Return the (x, y) coordinate for the center point of the cell that contains the specified text.  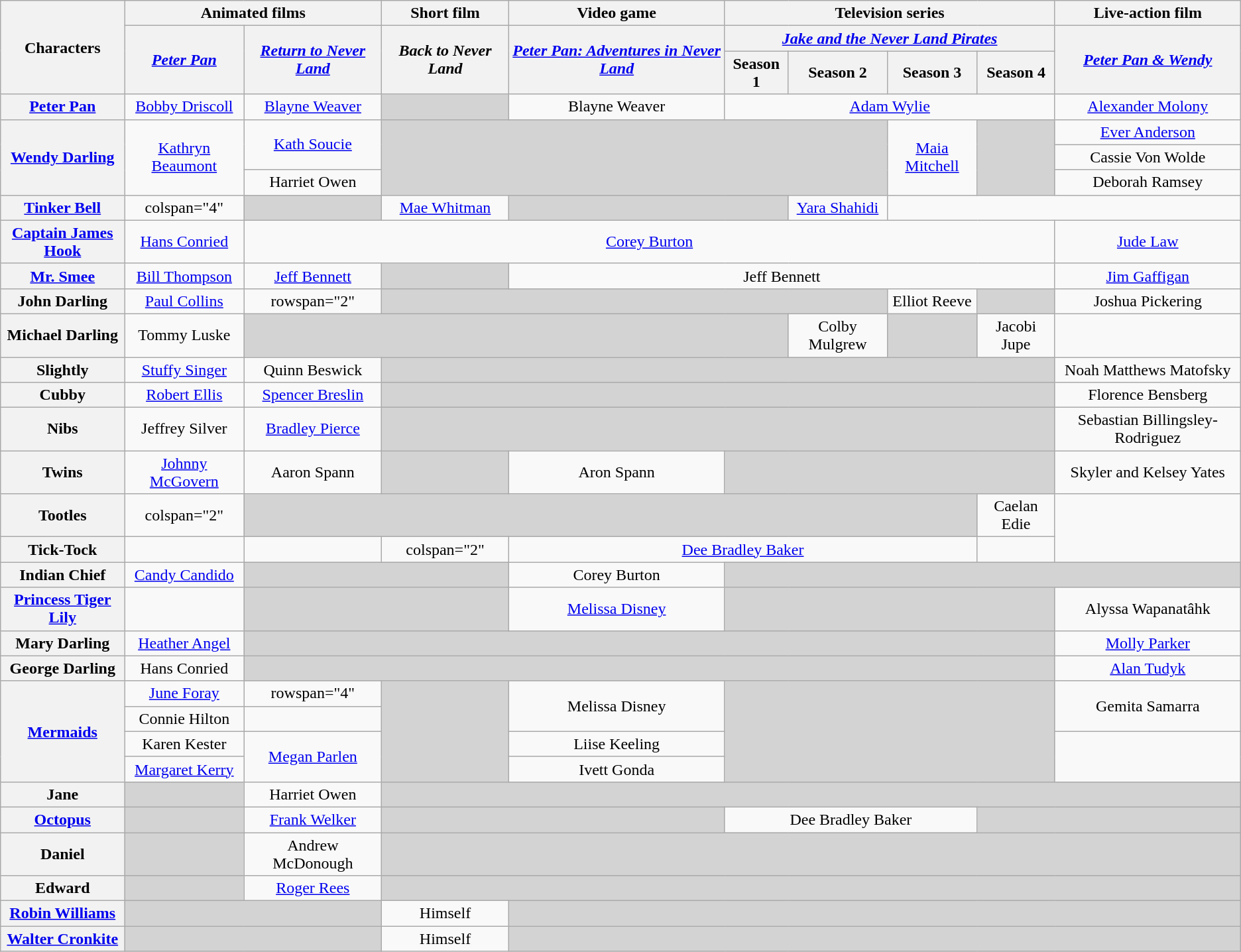
colspan="4" (184, 208)
Tinker Bell (62, 208)
Connie Hilton (184, 719)
Paul Collins (184, 301)
Walter Cronkite (62, 939)
Karen Kester (184, 744)
Peter Pan & Wendy (1148, 60)
Animated films (253, 13)
George Darling (62, 668)
Jeffrey Silver (184, 430)
Molly Parker (1148, 643)
Edward (62, 888)
Mae Whitman (445, 208)
Twins (62, 472)
Octopus (62, 819)
Daniel (62, 854)
Tick-Tock (62, 550)
Frank Welker (313, 819)
Florence Bensberg (1148, 395)
Robin Williams (62, 914)
Sebastian Billingsley-Rodriguez (1148, 430)
Ever Anderson (1148, 132)
Aron Spann (617, 472)
June Foray (184, 693)
Nibs (62, 430)
Live-action film (1148, 13)
Heather Angel (184, 643)
Television series (890, 13)
Alyssa Wapanatâhk (1148, 609)
Michael Darling (62, 335)
Gemita Samarra (1148, 706)
Season 2 (838, 73)
Back to Never Land (445, 60)
Tommy Luske (184, 335)
Caelan Edie (1016, 516)
Elliot Reeve (932, 301)
Tootles (62, 516)
Margaret Kerry (184, 769)
Return to Never Land (313, 60)
Jacobi Jupe (1016, 335)
Jude Law (1148, 241)
Wendy Darling (62, 157)
Aaron Spann (313, 472)
Season 3 (932, 73)
Bradley Pierce (313, 430)
Cassie Von Wolde (1148, 157)
Noah Matthews Matofsky (1148, 369)
Indian Chief (62, 575)
Princess Tiger Lily (62, 609)
Roger Rees (313, 888)
Robert Ellis (184, 395)
Captain James Hook (62, 241)
Mermaids (62, 731)
Joshua Pickering (1148, 301)
Maia Mitchell (932, 157)
Mary Darling (62, 643)
Bobby Driscoll (184, 107)
Mr. Smee (62, 276)
Jim Gaffigan (1148, 276)
Short film (445, 13)
Season 1 (756, 73)
rowspan="4" (313, 693)
Video game (617, 13)
Quinn Beswick (313, 369)
Colby Mulgrew (838, 335)
Johnny McGovern (184, 472)
Skyler and Kelsey Yates (1148, 472)
Characters (62, 48)
rowspan="2" (313, 301)
Alexander Molony (1148, 107)
Deborah Ramsey (1148, 182)
Stuffy Singer (184, 369)
Liise Keeling (617, 744)
Kath Soucie (313, 145)
Cubby (62, 395)
Jake and the Never Land Pirates (890, 38)
John Darling (62, 301)
Candy Candido (184, 575)
Peter Pan: Adventures in Never Land (617, 60)
Megan Parlen (313, 756)
Jane (62, 794)
Andrew McDonough (313, 854)
Slightly (62, 369)
Yara Shahidi (838, 208)
Season 4 (1016, 73)
Kathryn Beaumont (184, 157)
Bill Thompson (184, 276)
Adam Wylie (890, 107)
Ivett Gonda (617, 769)
Spencer Breslin (313, 395)
Alan Tudyk (1148, 668)
